Identify which cell holds the provided text, then report its [x, y] central coordinate. 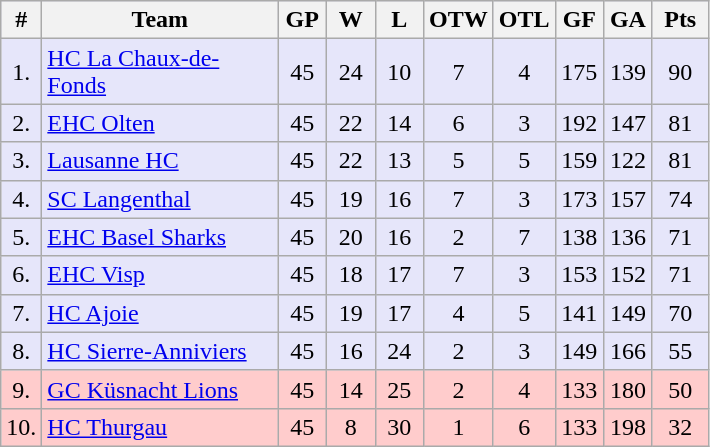
8 [350, 427]
OTW [459, 20]
70 [680, 313]
OTL [524, 20]
1. [22, 72]
5. [22, 237]
Team [160, 20]
147 [628, 123]
HC Sierre-Anniviers [160, 351]
1 [459, 427]
180 [628, 389]
136 [628, 237]
HC La Chaux-de-Fonds [160, 72]
50 [680, 389]
2. [22, 123]
HC Ajoie [160, 313]
192 [580, 123]
EHC Olten [160, 123]
157 [628, 199]
166 [628, 351]
159 [580, 161]
55 [680, 351]
# [22, 20]
HC Thurgau [160, 427]
153 [580, 275]
122 [628, 161]
GC Küsnacht Lions [160, 389]
10. [22, 427]
8. [22, 351]
GP [302, 20]
10 [400, 72]
GA [628, 20]
152 [628, 275]
90 [680, 72]
18 [350, 275]
EHC Visp [160, 275]
L [400, 20]
173 [580, 199]
Pts [680, 20]
13 [400, 161]
4. [22, 199]
Lausanne HC [160, 161]
20 [350, 237]
6. [22, 275]
138 [580, 237]
3. [22, 161]
139 [628, 72]
175 [580, 72]
141 [580, 313]
W [350, 20]
EHC Basel Sharks [160, 237]
25 [400, 389]
74 [680, 199]
SC Langenthal [160, 199]
30 [400, 427]
9. [22, 389]
32 [680, 427]
198 [628, 427]
GF [580, 20]
7. [22, 313]
